Capture the cell that displays the provided text and extract its (x, y) central coordinate. 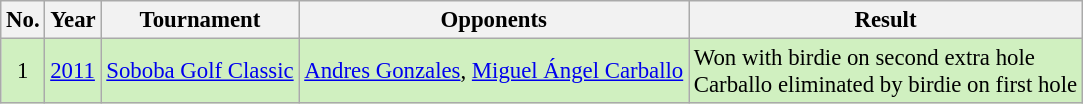
Opponents (494, 20)
Andres Gonzales, Miguel Ángel Carballo (494, 72)
No. (23, 20)
2011 (73, 72)
Year (73, 20)
Tournament (200, 20)
1 (23, 72)
Soboba Golf Classic (200, 72)
Won with birdie on second extra holeCarballo eliminated by birdie on first hole (885, 72)
Result (885, 20)
